Scan for the cell matching the given text and deliver its [x, y] coordinate at center. 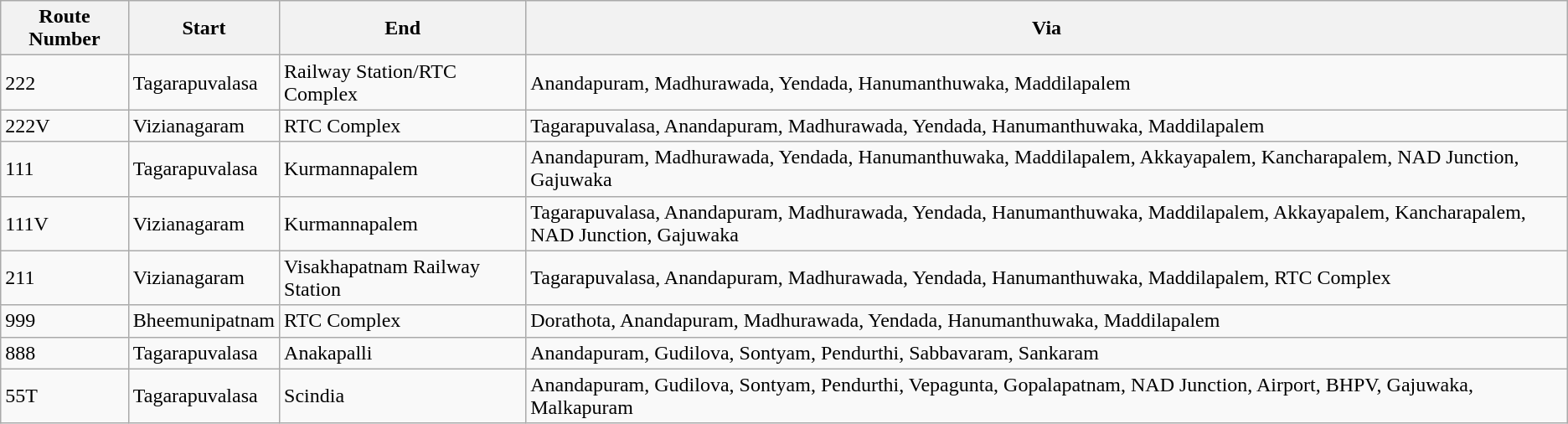
Start [204, 28]
Bheemunipatnam [204, 321]
Anandapuram, Madhurawada, Yendada, Hanumanthuwaka, Maddilapalem, Akkayapalem, Kancharapalem, NAD Junction, Gajuwaka [1047, 169]
Scindia [403, 396]
Route Number [64, 28]
111V [64, 223]
999 [64, 321]
End [403, 28]
Anandapuram, Gudilova, Sontyam, Pendurthi, Sabbavaram, Sankaram [1047, 353]
Tagarapuvalasa, Anandapuram, Madhurawada, Yendada, Hanumanthuwaka, Maddilapalem, Akkayapalem, Kancharapalem, NAD Junction, Gajuwaka [1047, 223]
111 [64, 169]
Anakapalli [403, 353]
Tagarapuvalasa, Anandapuram, Madhurawada, Yendada, Hanumanthuwaka, Maddilapalem [1047, 126]
Tagarapuvalasa, Anandapuram, Madhurawada, Yendada, Hanumanthuwaka, Maddilapalem, RTC Complex [1047, 278]
Railway Station/RTC Complex [403, 82]
222V [64, 126]
Visakhapatnam Railway Station [403, 278]
Anandapuram, Madhurawada, Yendada, Hanumanthuwaka, Maddilapalem [1047, 82]
Dorathota, Anandapuram, Madhurawada, Yendada, Hanumanthuwaka, Maddilapalem [1047, 321]
211 [64, 278]
Via [1047, 28]
Anandapuram, Gudilova, Sontyam, Pendurthi, Vepagunta, Gopalapatnam, NAD Junction, Airport, BHPV, Gajuwaka, Malkapuram [1047, 396]
222 [64, 82]
888 [64, 353]
55T [64, 396]
